Return the (X, Y) coordinate for the center point of the cell that contains the specified text.  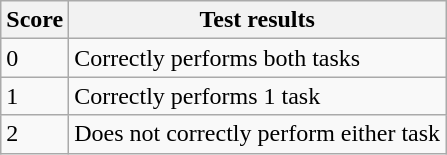
0 (35, 58)
Score (35, 20)
Test results (258, 20)
Correctly performs both tasks (258, 58)
Correctly performs 1 task (258, 96)
2 (35, 134)
Does not correctly perform either task (258, 134)
1 (35, 96)
